Pinpoint the cell where the given text exists, returning its [x, y] midpoint coordinate. 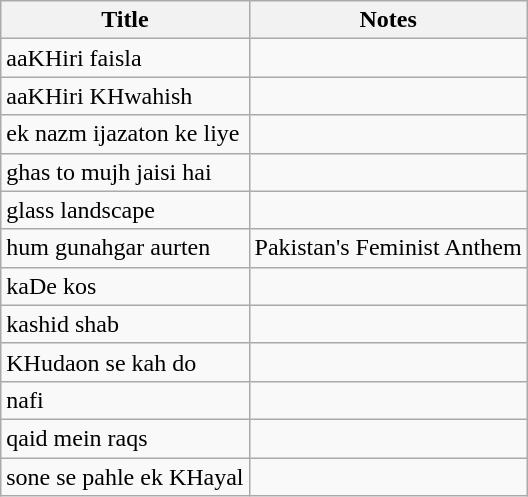
kaDe kos [125, 286]
Pakistan's Feminist Anthem [388, 248]
aaKHiri faisla [125, 58]
qaid mein raqs [125, 438]
sone se pahle ek KHayal [125, 477]
Title [125, 20]
ghas to mujh jaisi hai [125, 172]
aaKHiri KHwahish [125, 96]
nafi [125, 400]
ek nazm ijazaton ke liye [125, 134]
glass landscape [125, 210]
kashid shab [125, 324]
KHudaon se kah do [125, 362]
hum gunahgar aurten [125, 248]
Notes [388, 20]
